Provide the (X, Y) coordinate of the cell's center where the given text is located.  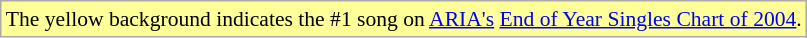
The yellow background indicates the #1 song on ARIA's End of Year Singles Chart of 2004. (404, 19)
